Provide the (X, Y) coordinate of the cell's center where the given text is located.  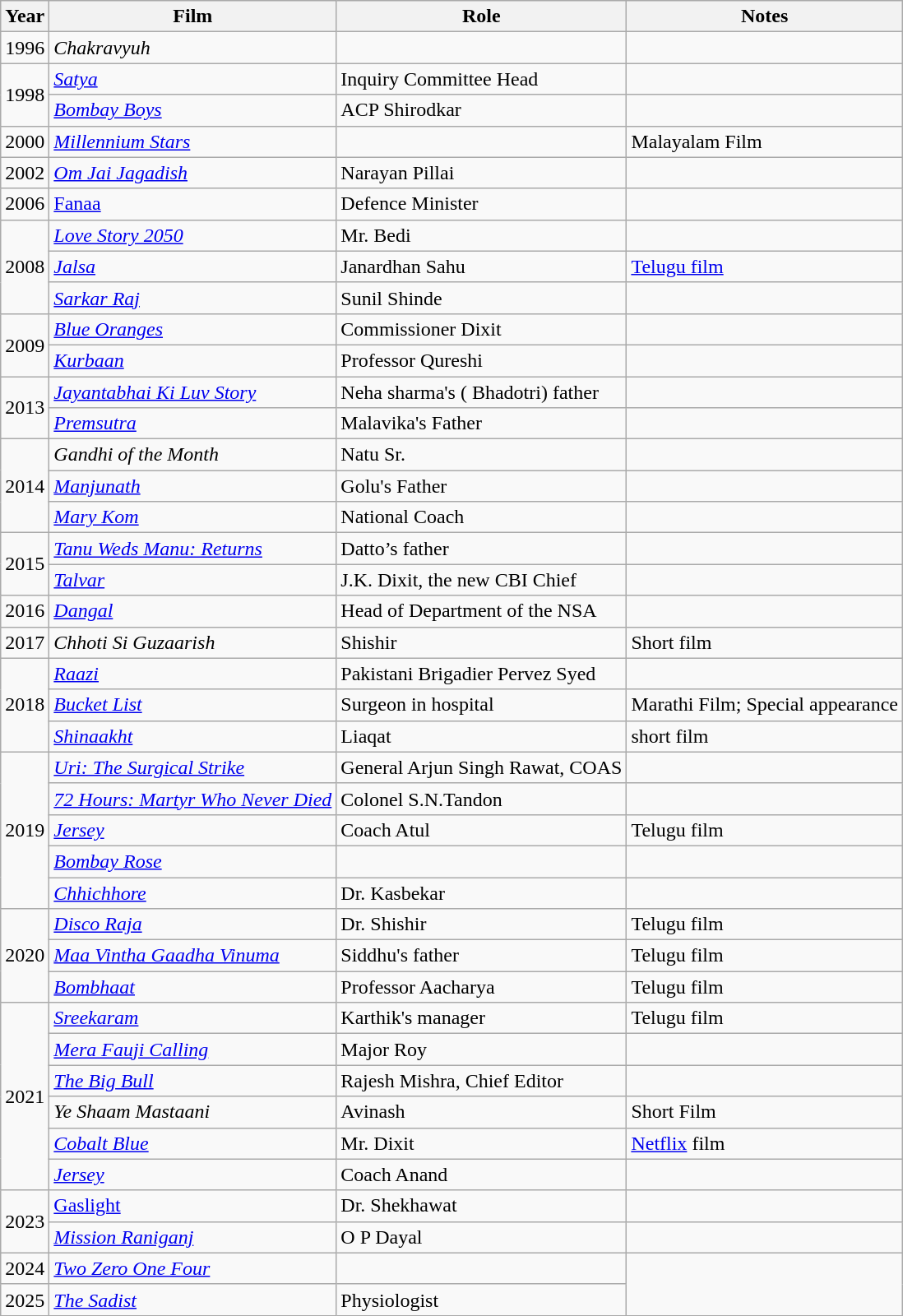
Shinaakht (192, 736)
2015 (25, 564)
2017 (25, 642)
2009 (25, 345)
Kurbaan (192, 360)
Defence Minister (482, 204)
short film (765, 736)
2013 (25, 408)
Avinash (482, 1112)
Chhichhore (192, 892)
Shishir (482, 642)
2019 (25, 830)
Bucket List (192, 705)
Coach Anand (482, 1175)
Jayantabhai Ki Luv Story (192, 392)
Role (482, 16)
Sunil Shinde (482, 298)
Commissioner Dixit (482, 329)
2018 (25, 705)
72 Hours: Martyr Who Never Died (192, 799)
Fanaa (192, 204)
Notes (765, 16)
ACP Shirodkar (482, 110)
Gandhi of the Month (192, 455)
Premsutra (192, 424)
Millennium Stars (192, 141)
Short Film (765, 1112)
Pakistani Brigadier Pervez Syed (482, 674)
J.K. Dixit, the new CBI Chief (482, 580)
Talvar (192, 580)
Mr. Bedi (482, 235)
Malayalam Film (765, 141)
Sarkar Raj (192, 298)
The Big Bull (192, 1081)
Sreekaram (192, 1018)
Dangal (192, 611)
2002 (25, 173)
Datto’s father (482, 549)
Siddhu's father (482, 956)
2006 (25, 204)
Coach Atul (482, 830)
Manjunath (192, 486)
Mera Fauji Calling (192, 1050)
Chhoti Si Guzaarish (192, 642)
Dr. Kasbekar (482, 892)
Blue Oranges (192, 329)
The Sadist (192, 1300)
Bombay Rose (192, 861)
Professor Aacharya (482, 987)
Inquiry Committee Head (482, 79)
Karthik's manager (482, 1018)
Surgeon in hospital (482, 705)
2024 (25, 1268)
General Arjun Singh Rawat, COAS (482, 767)
Mr. Dixit (482, 1143)
Natu Sr. (482, 455)
Malavika's Father (482, 424)
Om Jai Jagadish (192, 173)
2021 (25, 1096)
Bombay Boys (192, 110)
Dr. Shekhawat (482, 1206)
Golu's Father (482, 486)
Love Story 2050 (192, 235)
O P Dayal (482, 1237)
Mission Raniganj (192, 1237)
2025 (25, 1300)
Narayan Pillai (482, 173)
Cobalt Blue (192, 1143)
Year (25, 16)
Professor Qureshi (482, 360)
Mary Kom (192, 517)
Marathi Film; Special appearance (765, 705)
National Coach (482, 517)
Chakravyuh (192, 48)
Satya (192, 79)
Disco Raja (192, 924)
Dr. Shishir (482, 924)
Film (192, 16)
2020 (25, 956)
Liaqat (482, 736)
Maa Vintha Gaadha Vinuma (192, 956)
Raazi (192, 674)
Gaslight (192, 1206)
2008 (25, 266)
Uri: The Surgical Strike (192, 767)
2014 (25, 486)
Rajesh Mishra, Chief Editor (482, 1081)
Neha sharma's ( Bhadotri) father (482, 392)
Jalsa (192, 266)
Physiologist (482, 1300)
Short film (765, 642)
Netflix film (765, 1143)
Colonel S.N.Tandon (482, 799)
Tanu Weds Manu: Returns (192, 549)
Head of Department of the NSA (482, 611)
2000 (25, 141)
Ye Shaam Mastaani (192, 1112)
2016 (25, 611)
1998 (25, 95)
1996 (25, 48)
Two Zero One Four (192, 1268)
Janardhan Sahu (482, 266)
Major Roy (482, 1050)
2023 (25, 1221)
Bombhaat (192, 987)
